From the cell containing the given text, extract its center point as [X, Y] coordinate. 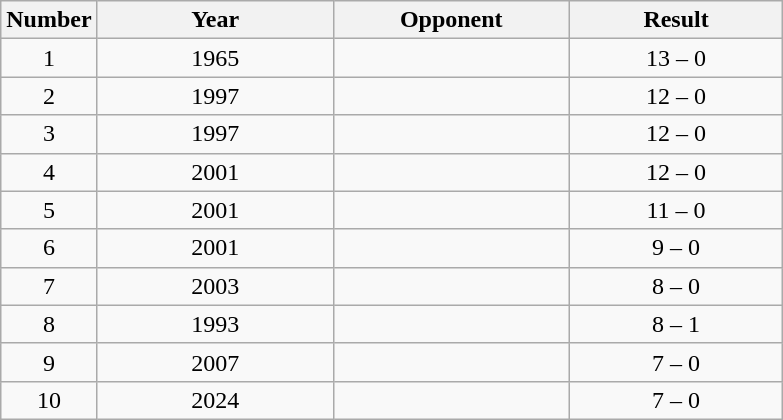
8 [49, 324]
2003 [215, 286]
Opponent [451, 20]
10 [49, 400]
13 – 0 [676, 58]
5 [49, 210]
1993 [215, 324]
9 [49, 362]
4 [49, 172]
Year [215, 20]
8 – 0 [676, 286]
Number [49, 20]
8 – 1 [676, 324]
1965 [215, 58]
Result [676, 20]
2007 [215, 362]
2 [49, 96]
7 [49, 286]
3 [49, 134]
2024 [215, 400]
9 – 0 [676, 248]
11 – 0 [676, 210]
1 [49, 58]
6 [49, 248]
